Capture the cell that displays the provided text and extract its [X, Y] central coordinate. 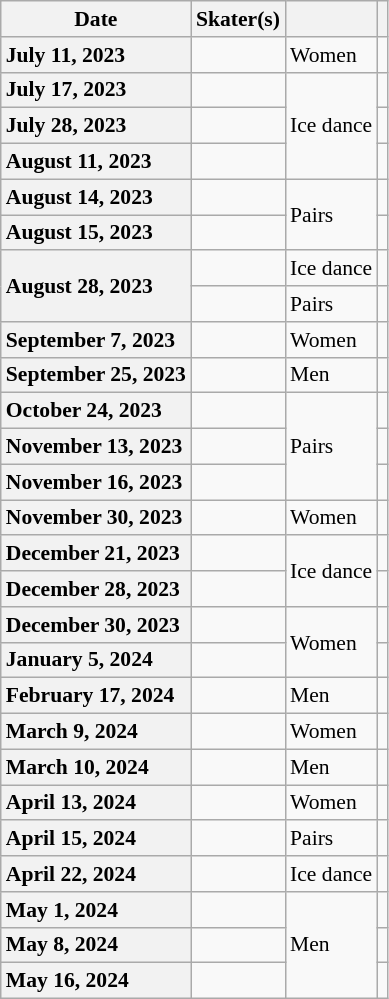
August 14, 2023 [96, 197]
April 13, 2024 [96, 803]
April 22, 2024 [96, 874]
September 25, 2023 [96, 375]
August 11, 2023 [96, 162]
November 13, 2023 [96, 447]
Skater(s) [238, 19]
August 15, 2023 [96, 233]
August 28, 2023 [96, 286]
January 5, 2024 [96, 660]
April 15, 2024 [96, 839]
July 11, 2023 [96, 55]
July 28, 2023 [96, 126]
May 1, 2024 [96, 910]
July 17, 2023 [96, 90]
November 30, 2023 [96, 518]
October 24, 2023 [96, 411]
Date [96, 19]
May 8, 2024 [96, 945]
December 21, 2023 [96, 554]
February 17, 2024 [96, 696]
May 16, 2024 [96, 981]
December 30, 2023 [96, 625]
March 9, 2024 [96, 732]
March 10, 2024 [96, 767]
November 16, 2023 [96, 482]
December 28, 2023 [96, 589]
September 7, 2023 [96, 340]
